Find where the given text appears and provide that cell's center as [x, y] coordinate. 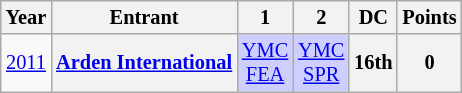
2 [321, 17]
Entrant [144, 17]
2011 [26, 63]
YMCSPR [321, 63]
0 [429, 63]
Points [429, 17]
16th [373, 63]
YMCFEA [265, 63]
1 [265, 17]
Year [26, 17]
Arden International [144, 63]
DC [373, 17]
